Return (x, y) of the center of cell containing provided text 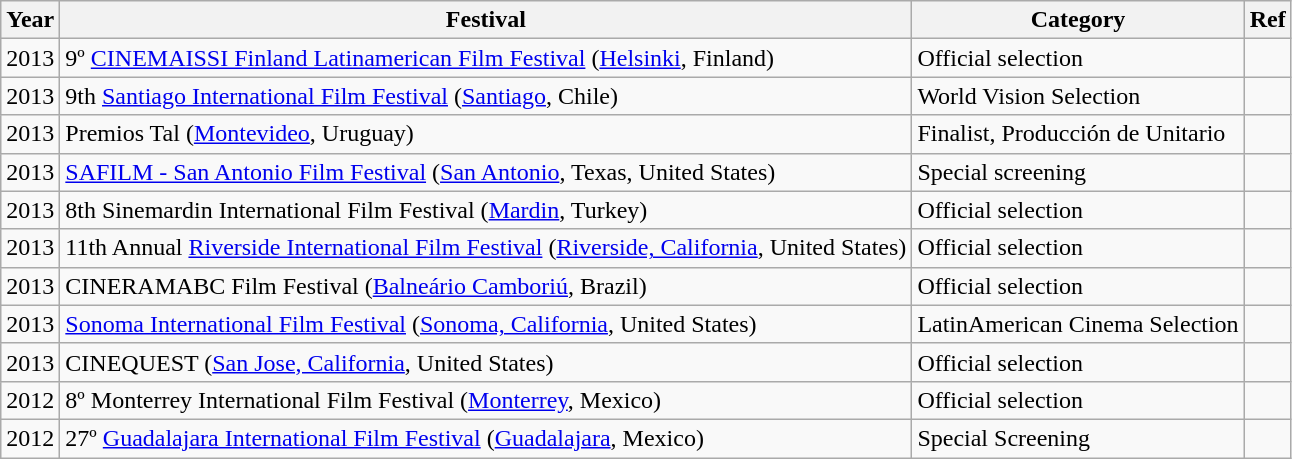
27º Guadalajara International Film Festival (Guadalajara, Mexico) (486, 438)
Year (30, 20)
8th Sinemardin International Film Festival (Mardin, Turkey) (486, 210)
LatinAmerican Cinema Selection (1078, 324)
Sonoma International Film Festival (Sonoma, California, United States) (486, 324)
Ref (1268, 20)
Special Screening (1078, 438)
SAFILM - San Antonio Film Festival (San Antonio, Texas, United States) (486, 172)
Finalist, Producción de Unitario (1078, 134)
Category (1078, 20)
Festival (486, 20)
9º CINEMAISSI Finland Latinamerican Film Festival (Helsinki, Finland) (486, 58)
Premios Tal (Montevideo, Uruguay) (486, 134)
CINEQUEST (San Jose, California, United States) (486, 362)
Special screening (1078, 172)
8º Monterrey International Film Festival (Monterrey, Mexico) (486, 400)
CINERAMABC Film Festival (Balneário Camboriú, Brazil) (486, 286)
9th Santiago International Film Festival (Santiago, Chile) (486, 96)
11th Annual Riverside International Film Festival (Riverside, California, United States) (486, 248)
World Vision Selection (1078, 96)
